For the text-containing cell, return its midpoint in (x, y) coordinate format. 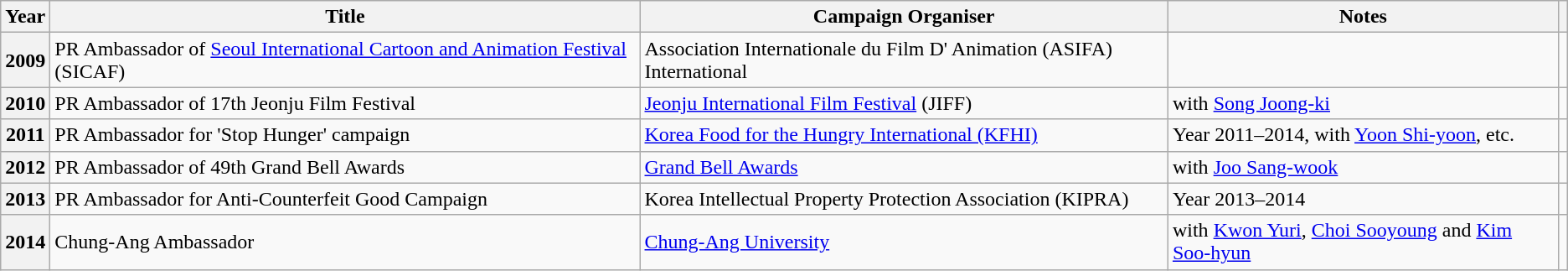
Chung-Ang University (904, 242)
Campaign Organiser (904, 17)
2009 (25, 60)
Grand Bell Awards (904, 167)
PR Ambassador of 17th Jeonju Film Festival (345, 103)
PR Ambassador of Seoul International Cartoon and Animation Festival (SICAF) (345, 60)
Year (25, 17)
Jeonju International Film Festival (JIFF) (904, 103)
2011 (25, 135)
with Kwon Yuri, Choi Sooyoung and Kim Soo-hyun (1363, 242)
Year 2011–2014, with Yoon Shi-yoon, etc. (1363, 135)
with Joo Sang-wook (1363, 167)
PR Ambassador of 49th Grand Bell Awards (345, 167)
Notes (1363, 17)
Year 2013–2014 (1363, 199)
Korea Intellectual Property Protection Association (KIPRA) (904, 199)
PR Ambassador for Anti-Counterfeit Good Campaign (345, 199)
Association Internationale du Film D' Animation (ASIFA) International (904, 60)
Title (345, 17)
2013 (25, 199)
2012 (25, 167)
2010 (25, 103)
PR Ambassador for 'Stop Hunger' campaign (345, 135)
with Song Joong-ki (1363, 103)
Korea Food for the Hungry International (KFHI) (904, 135)
Chung-Ang Ambassador (345, 242)
2014 (25, 242)
